Identify which cell holds the provided text, then report its (X, Y) central coordinate. 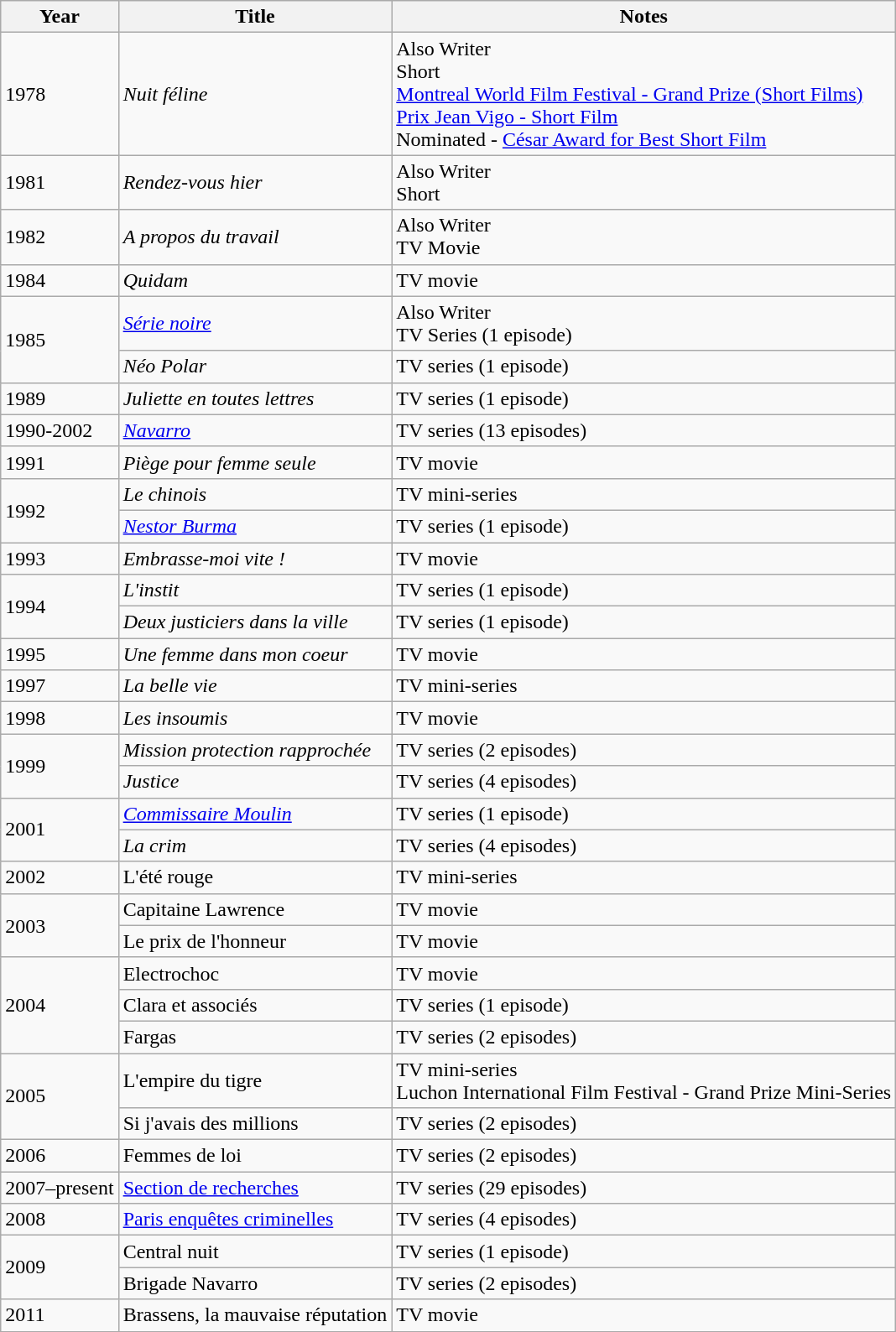
La belle vie (255, 686)
1993 (60, 558)
Navarro (255, 430)
Embrasse-moi vite ! (255, 558)
Paris enquêtes criminelles (255, 1220)
2002 (60, 877)
Commissaire Moulin (255, 814)
Central nuit (255, 1251)
Also WriterTV Series (1 episode) (644, 324)
Justice (255, 782)
1990-2002 (60, 430)
L'empire du tigre (255, 1080)
TV series (13 episodes) (644, 430)
Rendez-vous hier (255, 183)
Nestor Burma (255, 526)
Piège pour femme seule (255, 462)
Juliette en toutes lettres (255, 398)
1999 (60, 766)
1995 (60, 654)
1978 (60, 94)
Brassens, la mauvaise réputation (255, 1315)
1985 (60, 339)
1991 (60, 462)
1997 (60, 686)
Year (60, 17)
Série noire (255, 324)
Si j'avais des millions (255, 1124)
2009 (60, 1267)
Also WriterShort (644, 183)
Les insoumis (255, 718)
Section de recherches (255, 1188)
2004 (60, 1005)
Also WriterShortMontreal World Film Festival - Grand Prize (Short Films)Prix Jean Vigo - Short FilmNominated - César Award for Best Short Film (644, 94)
2003 (60, 925)
1984 (60, 280)
La crim (255, 846)
Capitaine Lawrence (255, 909)
1989 (60, 398)
2008 (60, 1220)
Fargas (255, 1037)
Deux justiciers dans la ville (255, 622)
Title (255, 17)
Femmes de loi (255, 1156)
1982 (60, 237)
1994 (60, 606)
A propos du travail (255, 237)
TV mini-seriesLuchon International Film Festival - Grand Prize Mini-Series (644, 1080)
Nuit féline (255, 94)
2007–present (60, 1188)
Mission protection rapprochée (255, 750)
Quidam (255, 280)
Une femme dans mon coeur (255, 654)
Le chinois (255, 494)
Clara et associés (255, 1005)
Also WriterTV Movie (644, 237)
Le prix de l'honneur (255, 941)
2001 (60, 830)
2005 (60, 1097)
1981 (60, 183)
Brigade Navarro (255, 1283)
2006 (60, 1156)
L'instit (255, 591)
Electrochoc (255, 973)
1992 (60, 510)
2011 (60, 1315)
1998 (60, 718)
Néo Polar (255, 367)
L'été rouge (255, 877)
Notes (644, 17)
TV series (29 episodes) (644, 1188)
